Pinpoint the cell where the given text exists, returning its [X, Y] midpoint coordinate. 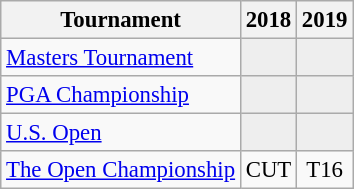
U.S. Open [121, 133]
2018 [268, 20]
2019 [325, 20]
Tournament [121, 20]
The Open Championship [121, 170]
CUT [268, 170]
Masters Tournament [121, 58]
PGA Championship [121, 95]
T16 [325, 170]
